From the cell containing the given text, extract its center point as [X, Y] coordinate. 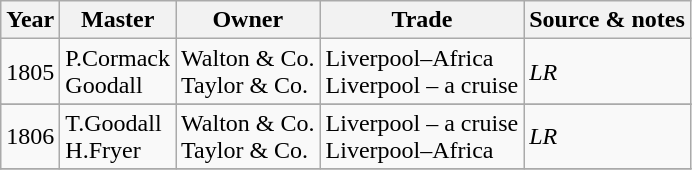
1805 [30, 72]
Liverpool – a cruiseLiverpool–Africa [422, 136]
Year [30, 20]
Trade [422, 20]
T.GoodallH.Fryer [118, 136]
Source & notes [608, 20]
P.CormackGoodall [118, 72]
Owner [248, 20]
Liverpool–AfricaLiverpool – a cruise [422, 72]
Master [118, 20]
1806 [30, 136]
